Determine the [x, y] coordinate at the center of the cell enclosing the given text.  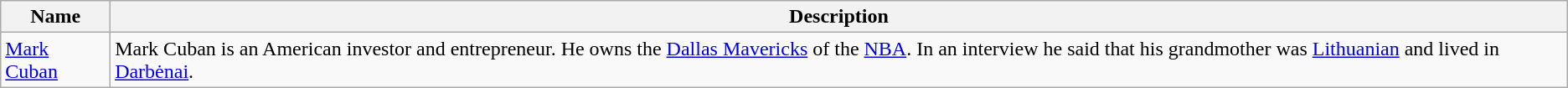
Mark Cuban [55, 60]
Description [839, 17]
Name [55, 17]
